Identify which cell holds the provided text, then report its (X, Y) central coordinate. 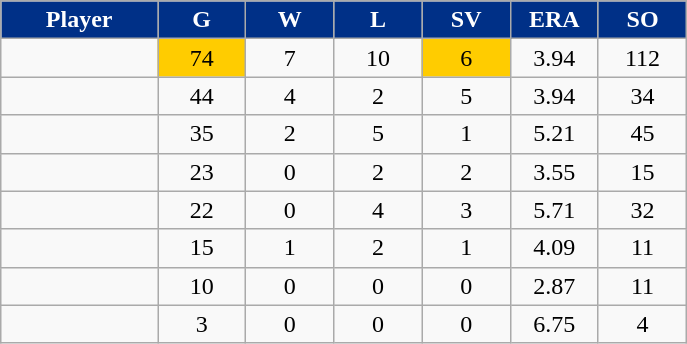
4.09 (554, 248)
35 (202, 134)
44 (202, 96)
G (202, 20)
W (290, 20)
74 (202, 58)
23 (202, 172)
34 (642, 96)
2.87 (554, 286)
32 (642, 210)
ERA (554, 20)
SV (466, 20)
45 (642, 134)
7 (290, 58)
SO (642, 20)
Player (80, 20)
6 (466, 58)
5.71 (554, 210)
3.55 (554, 172)
22 (202, 210)
6.75 (554, 324)
5.21 (554, 134)
L (378, 20)
112 (642, 58)
